Scan for the cell matching the given text and deliver its [X, Y] coordinate at center. 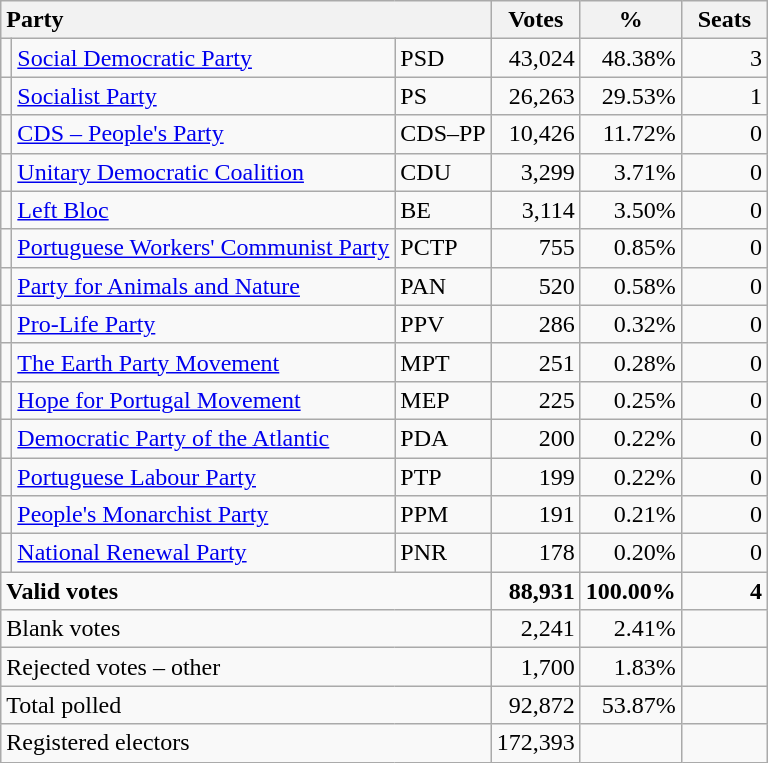
0.32% [630, 324]
CDU [443, 172]
3,114 [536, 210]
1 [724, 96]
286 [536, 324]
3 [724, 58]
BE [443, 210]
National Renewal Party [204, 553]
251 [536, 362]
4 [724, 591]
3,299 [536, 172]
0.20% [630, 553]
3.50% [630, 210]
755 [536, 248]
88,931 [536, 591]
Valid votes [246, 591]
Unitary Democratic Coalition [204, 172]
100.00% [630, 591]
225 [536, 400]
Social Democratic Party [204, 58]
% [630, 20]
Total polled [246, 705]
Blank votes [246, 629]
PDA [443, 438]
43,024 [536, 58]
PNR [443, 553]
PS [443, 96]
PPM [443, 515]
0.25% [630, 400]
Portuguese Labour Party [204, 477]
0.28% [630, 362]
MEP [443, 400]
172,393 [536, 743]
1.83% [630, 667]
Portuguese Workers' Communist Party [204, 248]
Democratic Party of the Atlantic [204, 438]
Party [246, 20]
Party for Animals and Nature [204, 286]
520 [536, 286]
199 [536, 477]
2.41% [630, 629]
Socialist Party [204, 96]
Left Bloc [204, 210]
CDS–PP [443, 134]
178 [536, 553]
0.58% [630, 286]
Hope for Portugal Movement [204, 400]
53.87% [630, 705]
48.38% [630, 58]
PSD [443, 58]
3.71% [630, 172]
Rejected votes – other [246, 667]
CDS – People's Party [204, 134]
Pro-Life Party [204, 324]
Votes [536, 20]
191 [536, 515]
PAN [443, 286]
0.85% [630, 248]
PPV [443, 324]
MPT [443, 362]
10,426 [536, 134]
26,263 [536, 96]
The Earth Party Movement [204, 362]
11.72% [630, 134]
200 [536, 438]
2,241 [536, 629]
Seats [724, 20]
People's Monarchist Party [204, 515]
1,700 [536, 667]
PCTP [443, 248]
29.53% [630, 96]
92,872 [536, 705]
PTP [443, 477]
Registered electors [246, 743]
0.21% [630, 515]
